Extract the (X, Y) coordinate from the center of the cell holding the provided text.  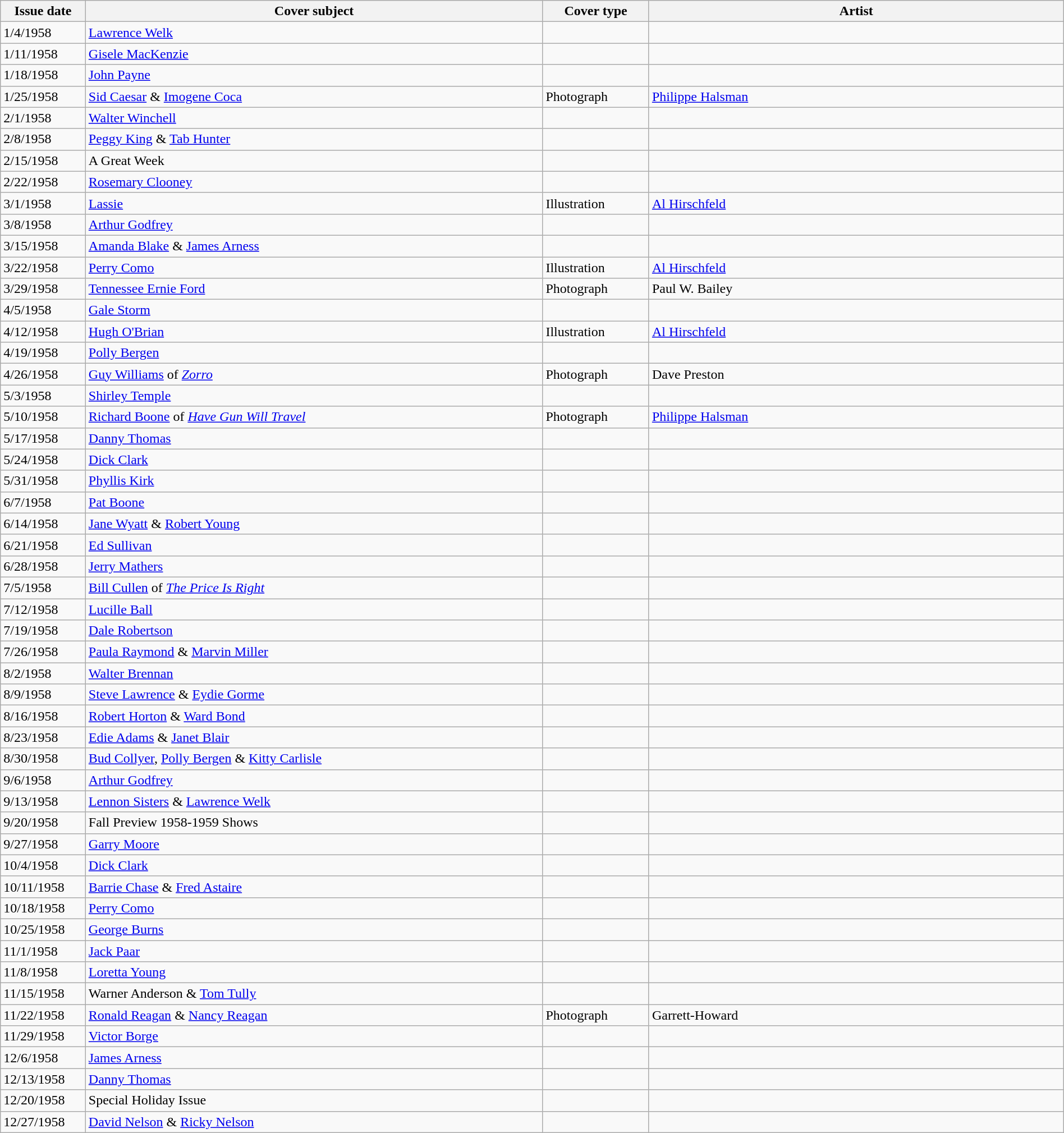
Cover type (596, 11)
Tennessee Ernie Ford (314, 289)
Garrett-Howard (856, 1015)
Ronald Reagan & Nancy Reagan (314, 1015)
5/31/1958 (43, 481)
12/13/1958 (43, 1079)
Issue date (43, 11)
Special Holiday Issue (314, 1100)
3/1/1958 (43, 203)
Edie Adams & Janet Blair (314, 737)
Richard Boone of Have Gun Will Travel (314, 417)
8/16/1958 (43, 716)
3/22/1958 (43, 268)
Lennon Sisters & Lawrence Welk (314, 801)
Fall Preview 1958-1959 Shows (314, 823)
8/9/1958 (43, 695)
Bud Collyer, Polly Bergen & Kitty Carlisle (314, 759)
Jack Paar (314, 951)
6/7/1958 (43, 502)
Shirley Temple (314, 396)
1/4/1958 (43, 33)
Walter Brennan (314, 673)
Warner Anderson & Tom Tully (314, 994)
6/21/1958 (43, 545)
Phyllis Kirk (314, 481)
8/2/1958 (43, 673)
6/28/1958 (43, 566)
Gale Storm (314, 310)
Rosemary Clooney (314, 182)
11/22/1958 (43, 1015)
12/20/1958 (43, 1100)
Peggy King & Tab Hunter (314, 139)
Ed Sullivan (314, 545)
Dale Robertson (314, 631)
Jerry Mathers (314, 566)
7/26/1958 (43, 652)
8/23/1958 (43, 737)
5/17/1958 (43, 438)
9/6/1958 (43, 780)
Pat Boone (314, 502)
Jane Wyatt & Robert Young (314, 524)
11/29/1958 (43, 1036)
5/3/1958 (43, 396)
8/30/1958 (43, 759)
David Nelson & Ricky Nelson (314, 1122)
2/15/1958 (43, 160)
6/14/1958 (43, 524)
Guy Williams of Zorro (314, 374)
A Great Week (314, 160)
Artist (856, 11)
Robert Horton & Ward Bond (314, 716)
Bill Cullen of The Price Is Right (314, 588)
Lawrence Welk (314, 33)
Sid Caesar & Imogene Coca (314, 97)
John Payne (314, 75)
12/6/1958 (43, 1058)
George Burns (314, 929)
5/24/1958 (43, 460)
Dave Preston (856, 374)
9/20/1958 (43, 823)
Polly Bergen (314, 353)
5/10/1958 (43, 417)
11/8/1958 (43, 973)
Loretta Young (314, 973)
3/29/1958 (43, 289)
4/5/1958 (43, 310)
1/11/1958 (43, 54)
11/15/1958 (43, 994)
1/25/1958 (43, 97)
3/8/1958 (43, 224)
10/25/1958 (43, 929)
4/12/1958 (43, 332)
Paula Raymond & Marvin Miller (314, 652)
7/12/1958 (43, 609)
2/1/1958 (43, 118)
Steve Lawrence & Eydie Gorme (314, 695)
Walter Winchell (314, 118)
11/1/1958 (43, 951)
2/22/1958 (43, 182)
Amanda Blake & James Arness (314, 246)
Gisele MacKenzie (314, 54)
Victor Borge (314, 1036)
Cover subject (314, 11)
Lassie (314, 203)
James Arness (314, 1058)
Lucille Ball (314, 609)
4/19/1958 (43, 353)
7/5/1958 (43, 588)
4/26/1958 (43, 374)
1/18/1958 (43, 75)
7/19/1958 (43, 631)
3/15/1958 (43, 246)
10/18/1958 (43, 908)
9/13/1958 (43, 801)
10/4/1958 (43, 865)
Hugh O'Brian (314, 332)
12/27/1958 (43, 1122)
9/27/1958 (43, 844)
Paul W. Bailey (856, 289)
Garry Moore (314, 844)
10/11/1958 (43, 887)
2/8/1958 (43, 139)
Barrie Chase & Fred Astaire (314, 887)
